Determine the (x, y) coordinate at the center of the cell enclosing the given text.  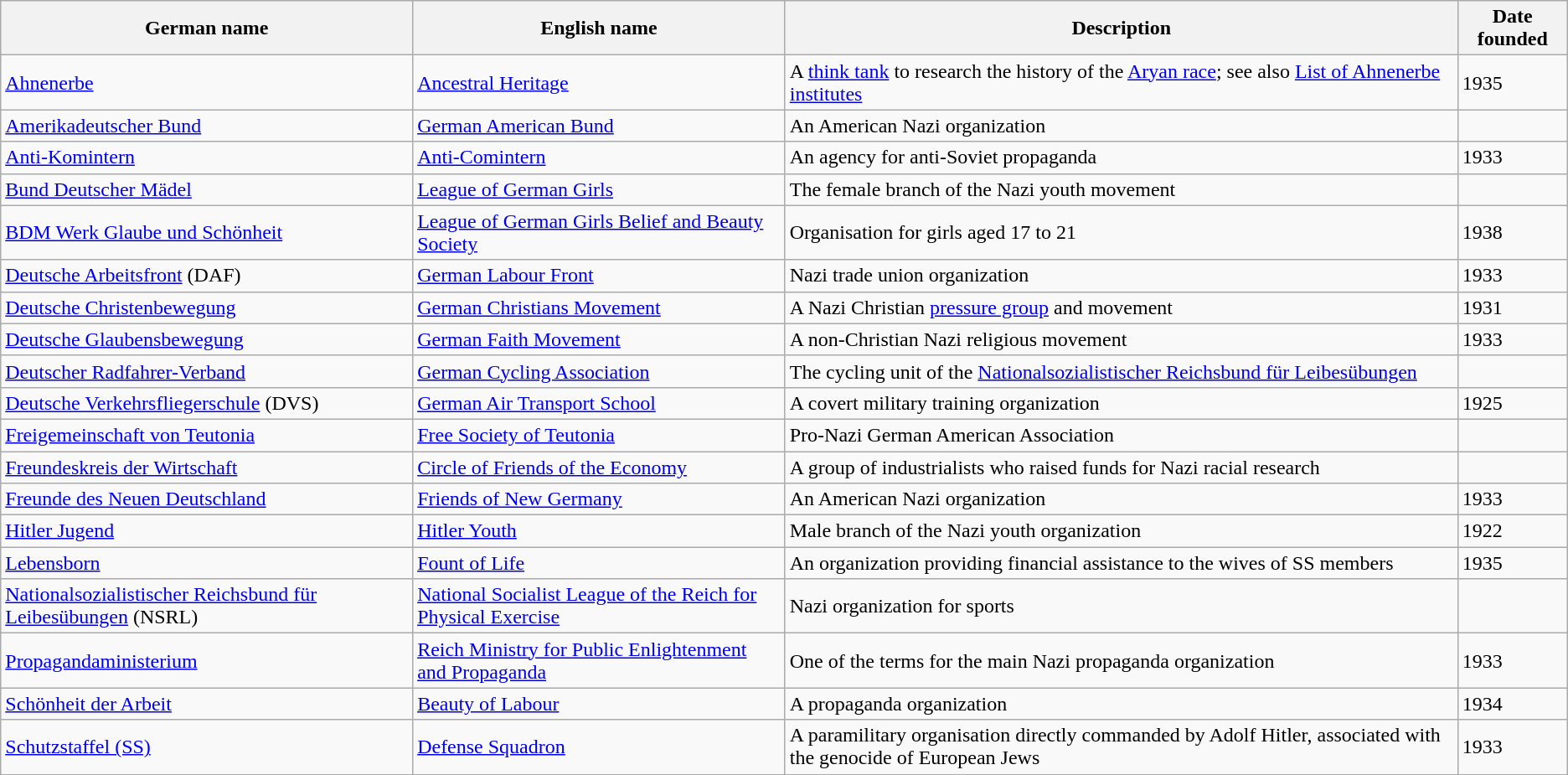
Male branch of the Nazi youth organization (1121, 531)
A non-Christian Nazi religious movement (1121, 339)
The cycling unit of the Nationalsozialistischer Reichsbund für Leibesübungen (1121, 371)
Description (1121, 28)
A propaganda organization (1121, 704)
A paramilitary organisation directly commanded by Adolf Hitler, associated with the genocide of European Jews (1121, 747)
1931 (1513, 307)
Ahnenerbe (207, 82)
Hitler Jugend (207, 531)
Circle of Friends of the Economy (600, 467)
German American Bund (600, 126)
Anti-Comintern (600, 158)
A group of industrialists who raised funds for Nazi racial research (1121, 467)
German Faith Movement (600, 339)
Free Society of Teutonia (600, 435)
League of German Girls (600, 189)
Freigemeinschaft von Teutonia (207, 435)
Freundeskreis der Wirtschaft (207, 467)
Deutsche Arbeitsfront (DAF) (207, 276)
German Labour Front (600, 276)
National Socialist League of the Reich for Physical Exercise (600, 607)
English name (600, 28)
1925 (1513, 403)
Freunde des Neuen Deutschland (207, 499)
League of German Girls Belief and Beauty Society (600, 233)
Defense Squadron (600, 747)
BDM Werk Glaube und Schönheit (207, 233)
One of the terms for the main Nazi propaganda organization (1121, 660)
German Air Transport School (600, 403)
Lebensborn (207, 563)
Friends of New Germany (600, 499)
Nazi trade union organization (1121, 276)
Organisation for girls aged 17 to 21 (1121, 233)
Bund Deutscher Mädel (207, 189)
1922 (1513, 531)
Ancestral Heritage (600, 82)
Amerikadeutscher Bund (207, 126)
Pro-Nazi German American Association (1121, 435)
1934 (1513, 704)
An agency for anti-Soviet propaganda (1121, 158)
Schutzstaffel (SS) (207, 747)
Hitler Youth (600, 531)
Reich Ministry for Public Enlightenment and Propaganda (600, 660)
1938 (1513, 233)
A think tank to research the history of the Aryan race; see also List of Ahnenerbe institutes (1121, 82)
Deutsche Christenbewegung (207, 307)
German Cycling Association (600, 371)
Beauty of Labour (600, 704)
The female branch of the Nazi youth movement (1121, 189)
Deutsche Glaubensbewegung (207, 339)
Nazi organization for sports (1121, 607)
Deutscher Radfahrer-Verband (207, 371)
Nationalsozialistischer Reichsbund für Leibesübungen (NSRL) (207, 607)
Anti-Komintern (207, 158)
Date founded (1513, 28)
Fount of Life (600, 563)
A covert military training organization (1121, 403)
An organization providing financial assistance to the wives of SS members (1121, 563)
Schönheit der Arbeit (207, 704)
Propagandaministerium (207, 660)
German Christians Movement (600, 307)
Deutsche Verkehrsfliegerschule (DVS) (207, 403)
A Nazi Christian pressure group and movement (1121, 307)
German name (207, 28)
